Determine the [X, Y] coordinate at the center of the cell enclosing the given text.  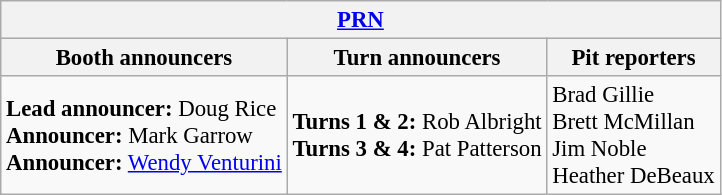
Turn announcers [417, 58]
Booth announcers [144, 58]
PRN [360, 20]
Pit reporters [634, 58]
Brad GillieBrett McMillanJim NobleHeather DeBeaux [634, 136]
Lead announcer: Doug RiceAnnouncer: Mark GarrowAnnouncer: Wendy Venturini [144, 136]
Turns 1 & 2: Rob AlbrightTurns 3 & 4: Pat Patterson [417, 136]
